Capture the cell that displays the provided text and extract its [X, Y] central coordinate. 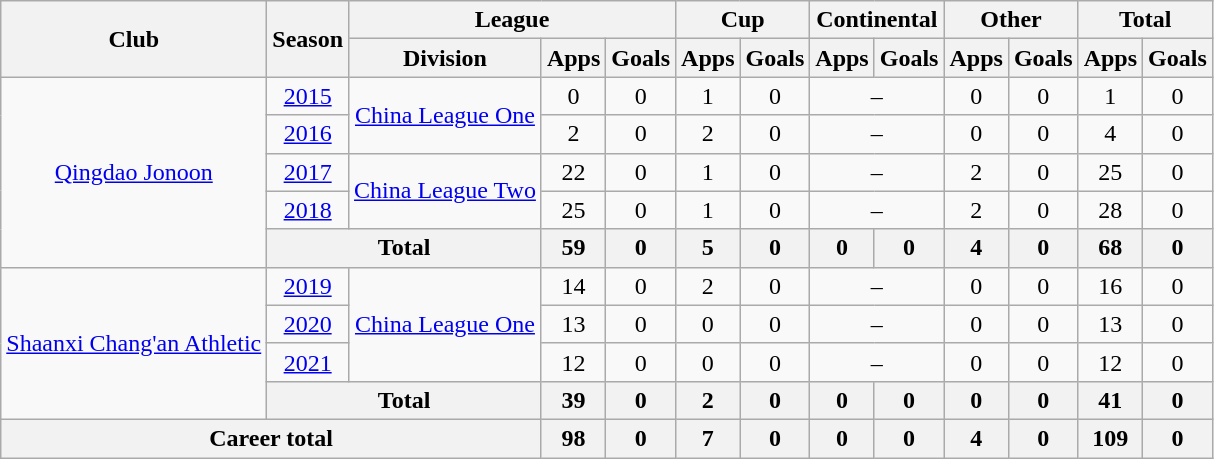
China League Two [446, 191]
39 [573, 400]
2021 [308, 362]
2017 [308, 172]
98 [573, 438]
28 [1110, 210]
Cup [743, 20]
Other [1011, 20]
Qingdao Jonoon [134, 172]
2015 [308, 96]
41 [1110, 400]
7 [708, 438]
Career total [272, 438]
5 [708, 248]
109 [1110, 438]
22 [573, 172]
Club [134, 39]
2016 [308, 134]
Shaanxi Chang'an Athletic [134, 343]
2019 [308, 286]
Division [446, 58]
68 [1110, 248]
2018 [308, 210]
League [512, 20]
Season [308, 39]
59 [573, 248]
2020 [308, 324]
16 [1110, 286]
Continental [877, 20]
14 [573, 286]
